From the cell containing the given text, extract its center point as (x, y) coordinate. 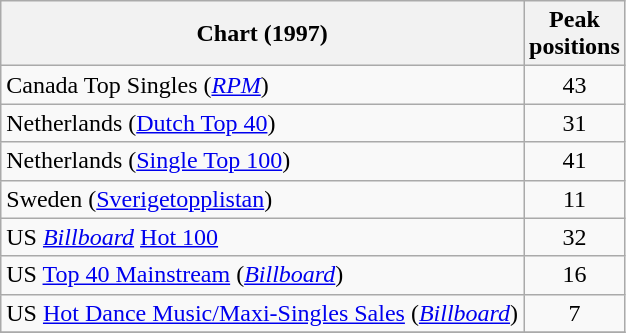
41 (575, 161)
Canada Top Singles (RPM) (262, 85)
Chart (1997) (262, 34)
Netherlands (Dutch Top 40) (262, 123)
16 (575, 275)
US Top 40 Mainstream (Billboard) (262, 275)
Netherlands (Single Top 100) (262, 161)
US Billboard Hot 100 (262, 237)
Sweden (Sverigetopplistan) (262, 199)
43 (575, 85)
11 (575, 199)
7 (575, 313)
Peakpositions (575, 34)
31 (575, 123)
32 (575, 237)
US Hot Dance Music/Maxi-Singles Sales (Billboard) (262, 313)
